Scan for the cell matching the given text and deliver its (X, Y) coordinate at center. 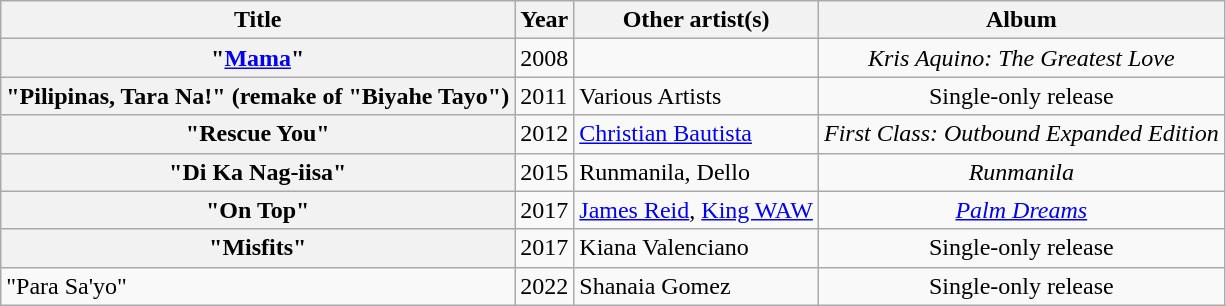
2012 (544, 134)
Various Artists (696, 96)
Runmanila (1021, 172)
"Mama" (258, 58)
Album (1021, 20)
First Class: Outbound Expanded Edition (1021, 134)
Title (258, 20)
Shanaia Gomez (696, 286)
Kiana Valenciano (696, 248)
Palm Dreams (1021, 210)
2022 (544, 286)
2015 (544, 172)
Other artist(s) (696, 20)
Runmanila, Dello (696, 172)
Kris Aquino: The Greatest Love (1021, 58)
Year (544, 20)
"On Top" (258, 210)
"Misfits" (258, 248)
2011 (544, 96)
"Rescue You" (258, 134)
"Para Sa'yo" (258, 286)
James Reid, King WAW (696, 210)
2008 (544, 58)
Christian Bautista (696, 134)
"Di Ka Nag-iisa" (258, 172)
"Pilipinas, Tara Na!" (remake of "Biyahe Tayo") (258, 96)
